Provide the (x, y) coordinate of the cell's center where the given text is located.  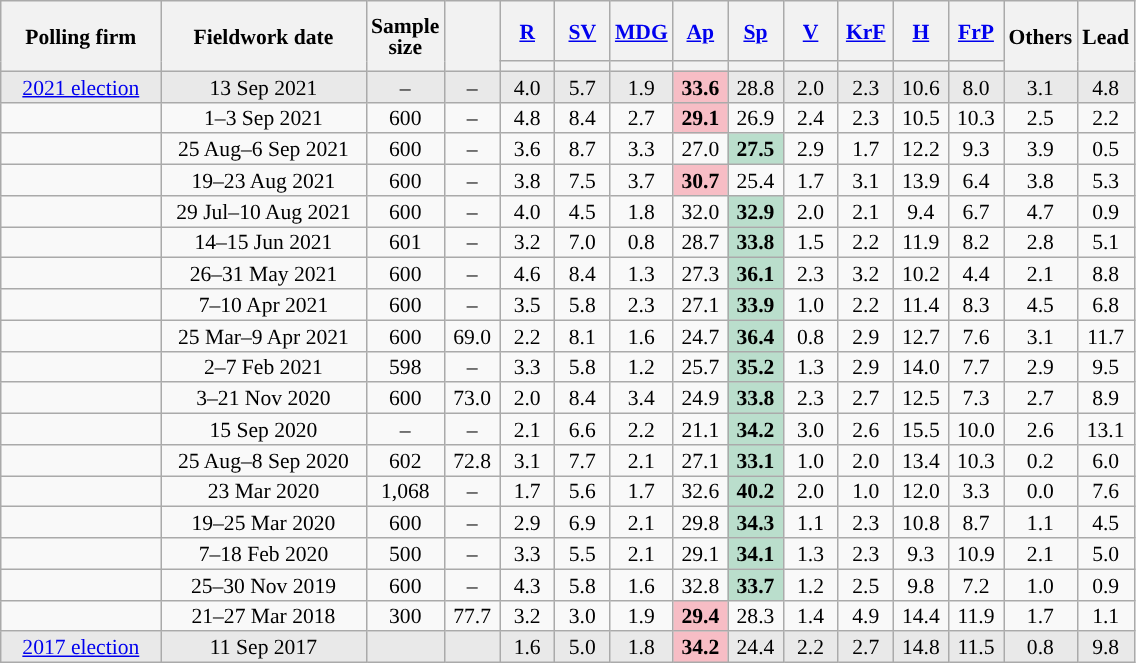
3.6 (528, 150)
25.4 (756, 180)
3.5 (528, 304)
V (810, 31)
25–30 Nov 2019 (264, 584)
5.6 (582, 492)
3.9 (1041, 150)
25.7 (700, 366)
40.2 (756, 492)
Sp (756, 31)
21.1 (700, 430)
13 Sep 2021 (264, 86)
11.4 (920, 304)
8.3 (976, 304)
72.8 (472, 460)
13.4 (920, 460)
11 Sep 2017 (264, 648)
14–15 Jun 2021 (264, 242)
6.8 (1106, 304)
602 (405, 460)
30.7 (700, 180)
6.0 (1106, 460)
6.4 (976, 180)
77.7 (472, 616)
14.8 (920, 648)
26.9 (756, 118)
3.4 (642, 398)
19–25 Mar 2020 (264, 522)
1–3 Sep 2021 (264, 118)
7.3 (976, 398)
SV (582, 31)
7.5 (582, 180)
29 Jul–10 Aug 2021 (264, 212)
2–7 Feb 2021 (264, 366)
14.4 (920, 616)
34.3 (756, 522)
5.3 (1106, 180)
32.0 (700, 212)
8.8 (1106, 274)
33.1 (756, 460)
24.4 (756, 648)
10.0 (976, 430)
11.5 (976, 648)
33.9 (756, 304)
10.5 (920, 118)
23 Mar 2020 (264, 492)
24.7 (700, 336)
7–18 Feb 2020 (264, 554)
1,068 (405, 492)
4.3 (528, 584)
8.9 (1106, 398)
13.1 (1106, 430)
4.7 (1041, 212)
R (528, 31)
28.3 (756, 616)
7–10 Apr 2021 (264, 304)
601 (405, 242)
MDG (642, 31)
500 (405, 554)
FrP (976, 31)
2021 election (81, 86)
34.1 (756, 554)
27.3 (700, 274)
4.6 (528, 274)
73.0 (472, 398)
10.2 (920, 274)
15 Sep 2020 (264, 430)
Others (1041, 36)
5.1 (1106, 242)
69.0 (472, 336)
13.9 (920, 180)
10.6 (920, 86)
36.1 (756, 274)
1.5 (810, 242)
29.4 (700, 616)
0.0 (1041, 492)
12.7 (920, 336)
6.9 (582, 522)
8.0 (976, 86)
11.7 (1106, 336)
32.6 (700, 492)
27.0 (700, 150)
Lead (1106, 36)
2.4 (810, 118)
Ap (700, 31)
8.1 (582, 336)
35.2 (756, 366)
7.0 (582, 242)
29.8 (700, 522)
33.7 (756, 584)
0.5 (1106, 150)
6.6 (582, 430)
Polling firm (81, 36)
0.2 (1041, 460)
H (920, 31)
36.4 (756, 336)
4.9 (866, 616)
15.5 (920, 430)
1.4 (810, 616)
2017 election (81, 648)
4.4 (976, 274)
9.5 (1106, 366)
24.9 (700, 398)
5.7 (582, 86)
7.2 (976, 584)
6.7 (976, 212)
32.8 (700, 584)
5.5 (582, 554)
Fieldwork date (264, 36)
3–21 Nov 2020 (264, 398)
10.9 (976, 554)
300 (405, 616)
12.0 (920, 492)
12.5 (920, 398)
33.6 (700, 86)
28.8 (756, 86)
10.8 (920, 522)
2.8 (1041, 242)
KrF (866, 31)
598 (405, 366)
12.2 (920, 150)
19–23 Aug 2021 (264, 180)
8.2 (976, 242)
25 Aug–6 Sep 2021 (264, 150)
27.5 (756, 150)
25 Aug–8 Sep 2020 (264, 460)
Samplesize (405, 36)
21–27 Mar 2018 (264, 616)
32.9 (756, 212)
28.7 (700, 242)
9.4 (920, 212)
26–31 May 2021 (264, 274)
14.0 (920, 366)
3.7 (642, 180)
25 Mar–9 Apr 2021 (264, 336)
